Detect which cell encompasses the target text, then output its (x, y) center coordinate. 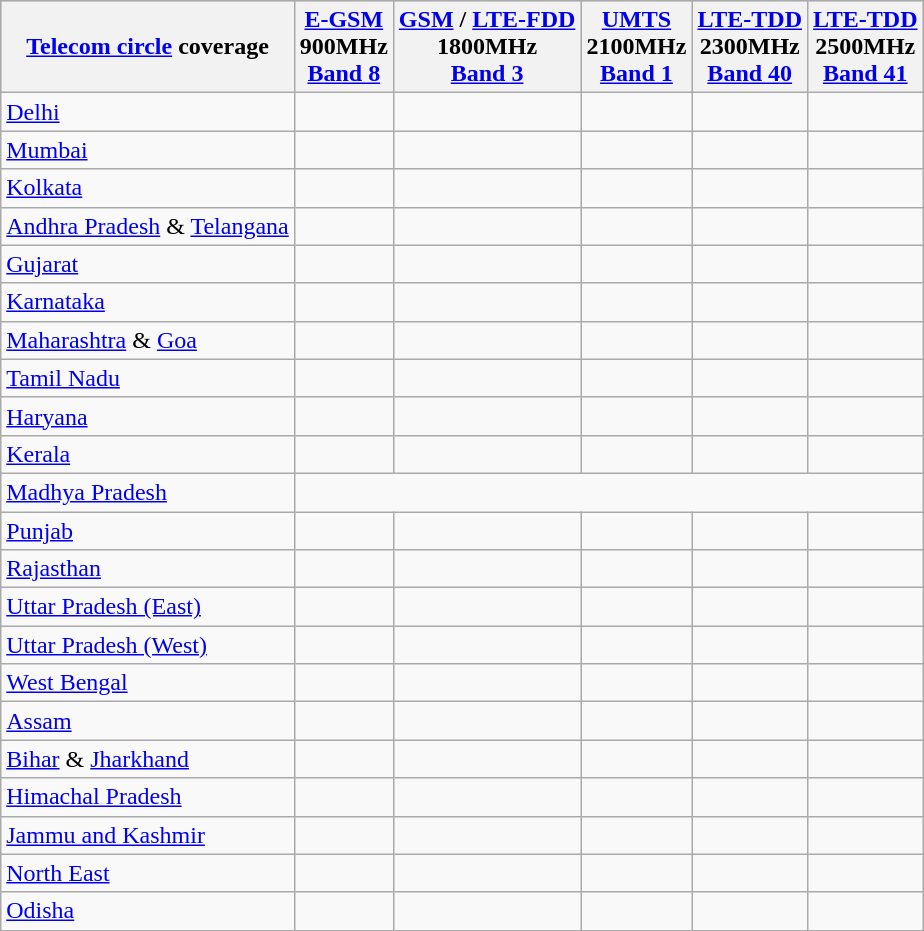
Madhya Pradesh (148, 492)
Tamil Nadu (148, 378)
Rajasthan (148, 569)
Kerala (148, 454)
Odisha (148, 911)
Haryana (148, 416)
Mumbai (148, 150)
GSM / LTE-FDD1800MHzBand 3 (487, 47)
UMTS2100MHzBand 1 (636, 47)
North East (148, 873)
Andhra Pradesh & Telangana (148, 226)
Karnataka (148, 302)
Gujarat (148, 264)
Himachal Pradesh (148, 797)
Telecom circle coverage (148, 47)
Maharashtra & Goa (148, 340)
Bihar & Jharkhand (148, 759)
Delhi (148, 112)
Uttar Pradesh (East) (148, 607)
Jammu and Kashmir (148, 835)
LTE-TDD2300MHzBand 40 (750, 47)
Punjab (148, 531)
West Bengal (148, 683)
E-GSM900MHzBand 8 (344, 47)
LTE-TDD2500MHzBand 41 (865, 47)
Uttar Pradesh (West) (148, 645)
Assam (148, 721)
Kolkata (148, 188)
